Return (X, Y) of the center of cell containing provided text 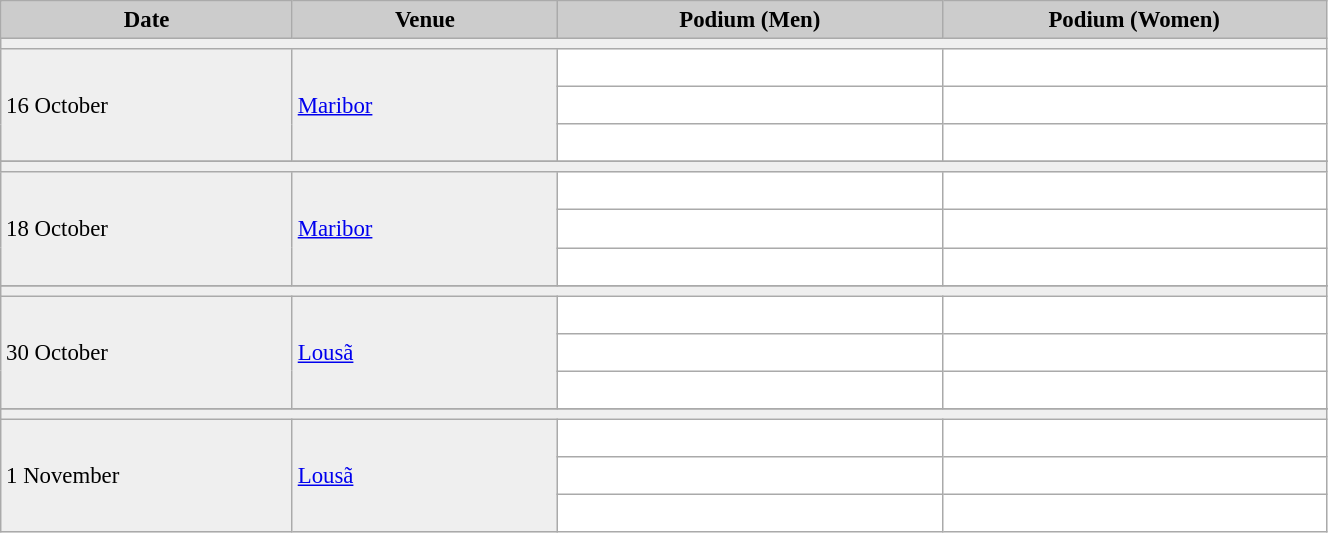
Date (147, 20)
16 October (147, 106)
1 November (147, 476)
Podium (Men) (750, 20)
30 October (147, 352)
18 October (147, 228)
Podium (Women) (1134, 20)
Venue (424, 20)
